Locate the cell with the specified text and output its (x, y) center coordinate. 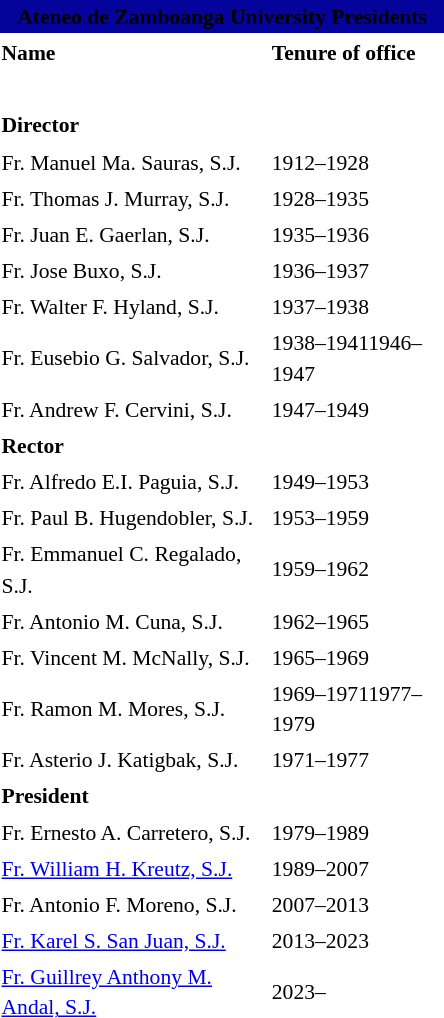
Fr. Antonio M. Cuna, S.J. (134, 620)
1928–1935 (357, 198)
Fr. Alfredo E.I. Paguia, S.J. (134, 482)
Fr. Ramon M. Mores, S.J. (134, 708)
Fr. Antonio F. Moreno, S.J. (134, 904)
President (222, 796)
2013–2023 (357, 940)
1959–1962 (357, 570)
1979–1989 (357, 832)
Fr. Manuel Ma. Sauras, S.J. (134, 162)
1965–1969 (357, 656)
1938–19411946–1947 (357, 358)
Fr. Karel S. San Juan, S.J. (134, 940)
1947–1949 (357, 410)
1935–1936 (357, 234)
Fr. Ernesto A. Carretero, S.J. (134, 832)
1912–1928 (357, 162)
Ateneo de Zamboanga University Presidents (222, 16)
Fr. Andrew F. Cervini, S.J. (134, 410)
Fr. Walter F. Hyland, S.J. (134, 306)
1971–1977 (357, 760)
Fr. Eusebio G. Salvador, S.J. (134, 358)
1936–1937 (357, 270)
Rector (222, 446)
1989–2007 (357, 868)
1949–1953 (357, 482)
1937–1938 (357, 306)
1969–19711977–1979 (357, 708)
Fr. William H. Kreutz, S.J. (134, 868)
Fr. Paul B. Hugendobler, S.J. (134, 518)
Fr. Vincent M. McNally, S.J. (134, 656)
Fr. Jose Buxo, S.J. (134, 270)
1962–1965 (357, 620)
Fr. Juan E. Gaerlan, S.J. (134, 234)
Tenure of office (357, 52)
2007–2013 (357, 904)
Director (222, 126)
Name (134, 52)
1953–1959 (357, 518)
Fr. Asterio J. Katigbak, S.J. (134, 760)
Fr. Emmanuel C. Regalado, S.J. (134, 570)
Fr. Thomas J. Murray, S.J. (134, 198)
